Find where the given text appears and provide that cell's center as (X, Y) coordinate. 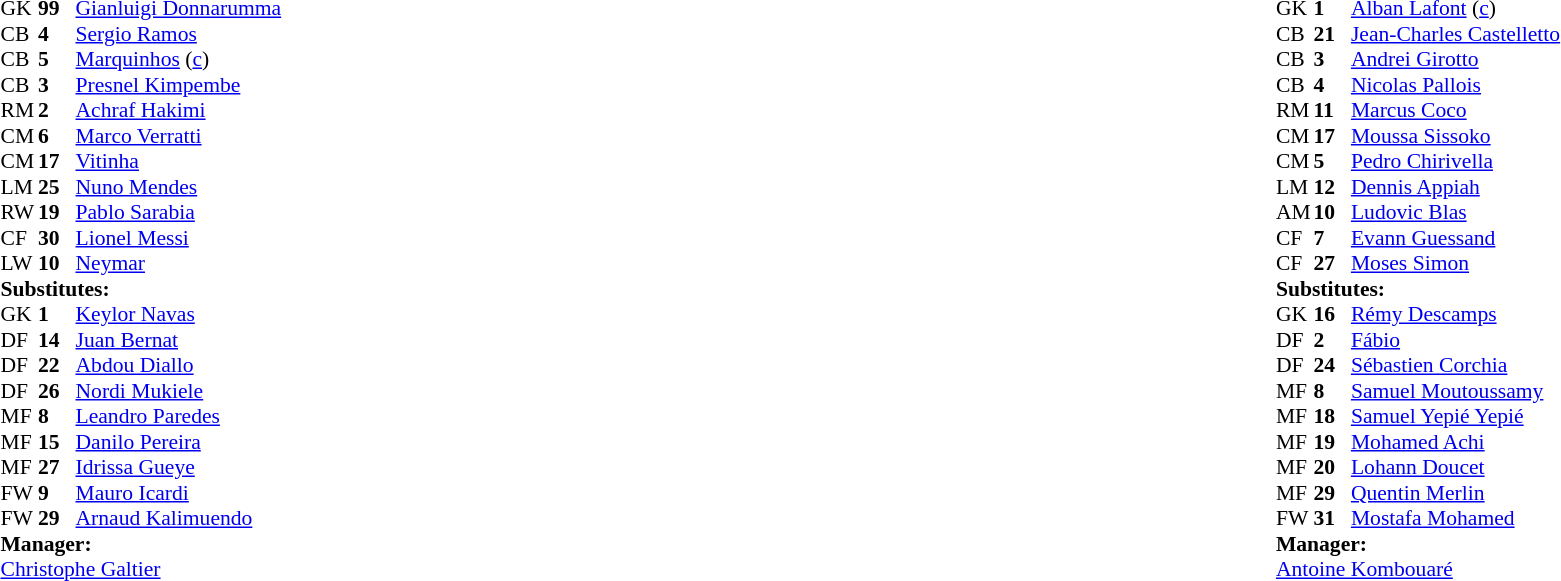
16 (1332, 315)
Pablo Sarabia (179, 213)
Andrei Girotto (1456, 59)
Arnaud Kalimuendo (179, 519)
Samuel Yepié Yepié (1456, 417)
Lionel Messi (179, 238)
18 (1332, 417)
Leandro Paredes (179, 417)
25 (57, 187)
Danilo Pereira (179, 442)
Marcus Coco (1456, 111)
30 (57, 238)
31 (1332, 519)
LW (19, 263)
24 (1332, 365)
Rémy Descamps (1456, 315)
Sergio Ramos (179, 34)
15 (57, 442)
Nuno Mendes (179, 187)
Ludovic Blas (1456, 213)
AM (1295, 213)
Abdou Diallo (179, 365)
Samuel Moutoussamy (1456, 391)
6 (57, 136)
Fábio (1456, 340)
26 (57, 391)
Marco Verratti (179, 136)
Dennis Appiah (1456, 187)
Pedro Chirivella (1456, 161)
Vitinha (179, 161)
Jean-Charles Castelletto (1456, 34)
Moses Simon (1456, 263)
Evann Guessand (1456, 238)
22 (57, 365)
Presnel Kimpembe (179, 85)
11 (1332, 111)
Achraf Hakimi (179, 111)
Keylor Navas (179, 315)
12 (1332, 187)
Quentin Merlin (1456, 493)
Mauro Icardi (179, 493)
7 (1332, 238)
Moussa Sissoko (1456, 136)
9 (57, 493)
Mohamed Achi (1456, 442)
20 (1332, 467)
Lohann Doucet (1456, 467)
Neymar (179, 263)
Mostafa Mohamed (1456, 519)
RW (19, 213)
Sébastien Corchia (1456, 365)
Idrissa Gueye (179, 467)
Marquinhos (c) (179, 59)
14 (57, 340)
Juan Bernat (179, 340)
21 (1332, 34)
Nicolas Pallois (1456, 85)
1 (57, 315)
Nordi Mukiele (179, 391)
